Search for the cell housing the specified text and yield its (x, y) center coordinate. 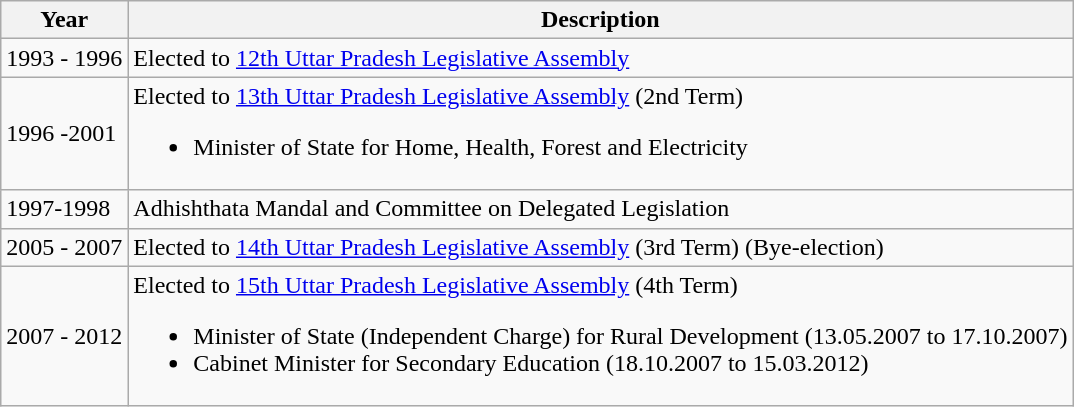
Elected to 13th Uttar Pradesh Legislative Assembly (2nd Term)Minister of State for Home, Health, Forest and Electricity (600, 134)
1997-1998 (64, 209)
Adhishthata Mandal and Committee on Delegated Legislation (600, 209)
Year (64, 20)
2005 - 2007 (64, 247)
Description (600, 20)
2007 - 2012 (64, 336)
1993 - 1996 (64, 58)
1996 -2001 (64, 134)
Elected to 14th Uttar Pradesh Legislative Assembly (3rd Term) (Bye-election) (600, 247)
Elected to 12th Uttar Pradesh Legislative Assembly (600, 58)
